Return [X, Y] of the center of cell containing provided text 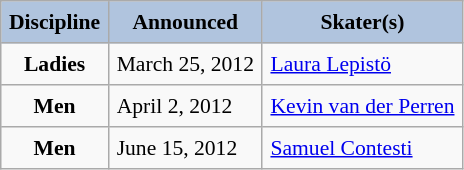
Kevin van der Perren [362, 106]
Skater(s) [362, 22]
Ladies [55, 64]
March 25, 2012 [185, 64]
Samuel Contesti [362, 148]
June 15, 2012 [185, 148]
Discipline [55, 22]
Laura Lepistö [362, 64]
April 2, 2012 [185, 106]
Announced [185, 22]
